Search for the cell housing the specified text and yield its (X, Y) center coordinate. 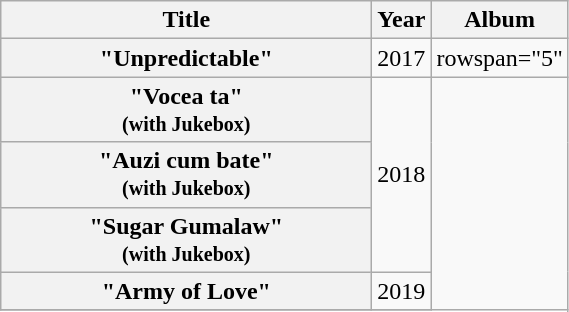
"Sugar Gumalaw"(with Jukebox) (186, 240)
Album (500, 20)
2019 (402, 291)
"Auzi cum bate"(with Jukebox) (186, 174)
"Unpredictable" (186, 58)
"Vocea ta"(with Jukebox) (186, 110)
rowspan="5" (500, 58)
2017 (402, 58)
"Army of Love" (186, 291)
Year (402, 20)
2018 (402, 174)
Title (186, 20)
